Output the [X, Y] coordinate of the center of the cell containing the given text.  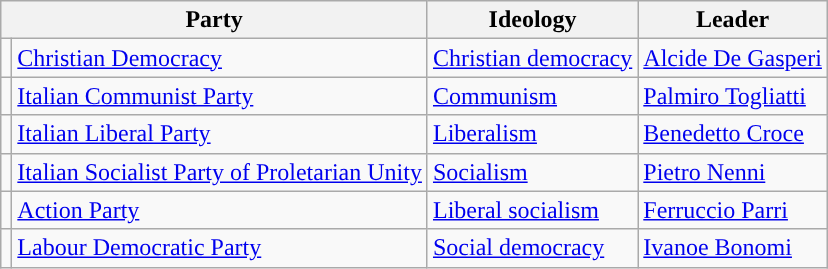
Italian Liberal Party [220, 134]
Leader [733, 20]
Liberal socialism [532, 210]
Alcide De Gasperi [733, 58]
Christian Democracy [220, 58]
Socialism [532, 172]
Ideology [532, 20]
Italian Socialist Party of Proletarian Unity [220, 172]
Action Party [220, 210]
Pietro Nenni [733, 172]
Christian democracy [532, 58]
Social democracy [532, 248]
Labour Democratic Party [220, 248]
Party [214, 20]
Ivanoe Bonomi [733, 248]
Communism [532, 96]
Italian Communist Party [220, 96]
Palmiro Togliatti [733, 96]
Ferruccio Parri [733, 210]
Liberalism [532, 134]
Benedetto Croce [733, 134]
